From the cell containing the given text, extract its center point as [x, y] coordinate. 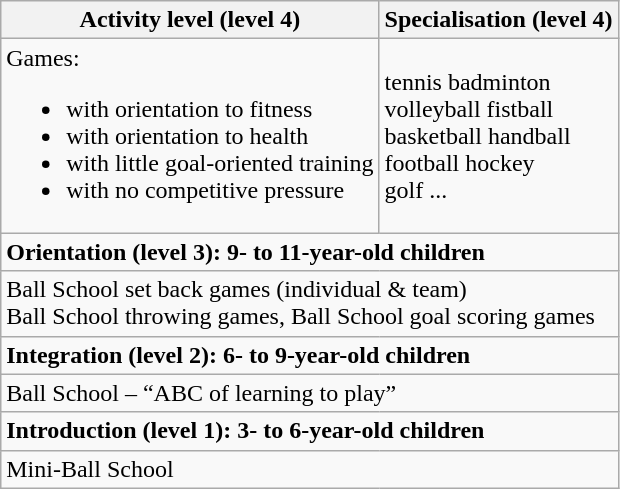
tennis badmintonvolleyball fistballbasketball handballfootball hockeygolf ... [498, 136]
Integration (level 2): 6- to 9-year-old children [310, 355]
Ball School set back games (individual & team)Ball School throwing games, Ball School goal scoring games [310, 304]
Orientation (level 3): 9- to 11-year-old children [310, 252]
Games:with orientation to fitnesswith orientation to healthwith little goal-oriented trainingwith no competitive pressure [190, 136]
Specialisation (level 4) [498, 20]
Activity level (level 4) [190, 20]
Mini-Ball School [310, 469]
Introduction (level 1): 3- to 6-year-old children [310, 431]
Ball School – “ABC of learning to play” [310, 393]
